Pinpoint the cell where the given text exists, returning its (X, Y) midpoint coordinate. 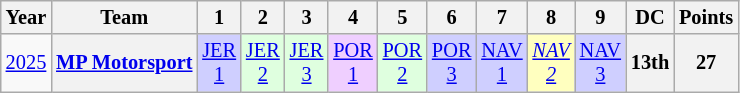
2 (263, 17)
JER3 (307, 63)
POR1 (352, 63)
JER1 (219, 63)
Year (26, 17)
NAV2 (552, 63)
POR3 (452, 63)
8 (552, 17)
JER2 (263, 63)
Points (706, 17)
4 (352, 17)
6 (452, 17)
7 (502, 17)
MP Motorsport (124, 63)
NAV1 (502, 63)
5 (402, 17)
3 (307, 17)
DC (650, 17)
1 (219, 17)
27 (706, 63)
NAV3 (600, 63)
Team (124, 17)
9 (600, 17)
2025 (26, 63)
13th (650, 63)
POR2 (402, 63)
